For the text-containing cell, return its midpoint in [X, Y] coordinate format. 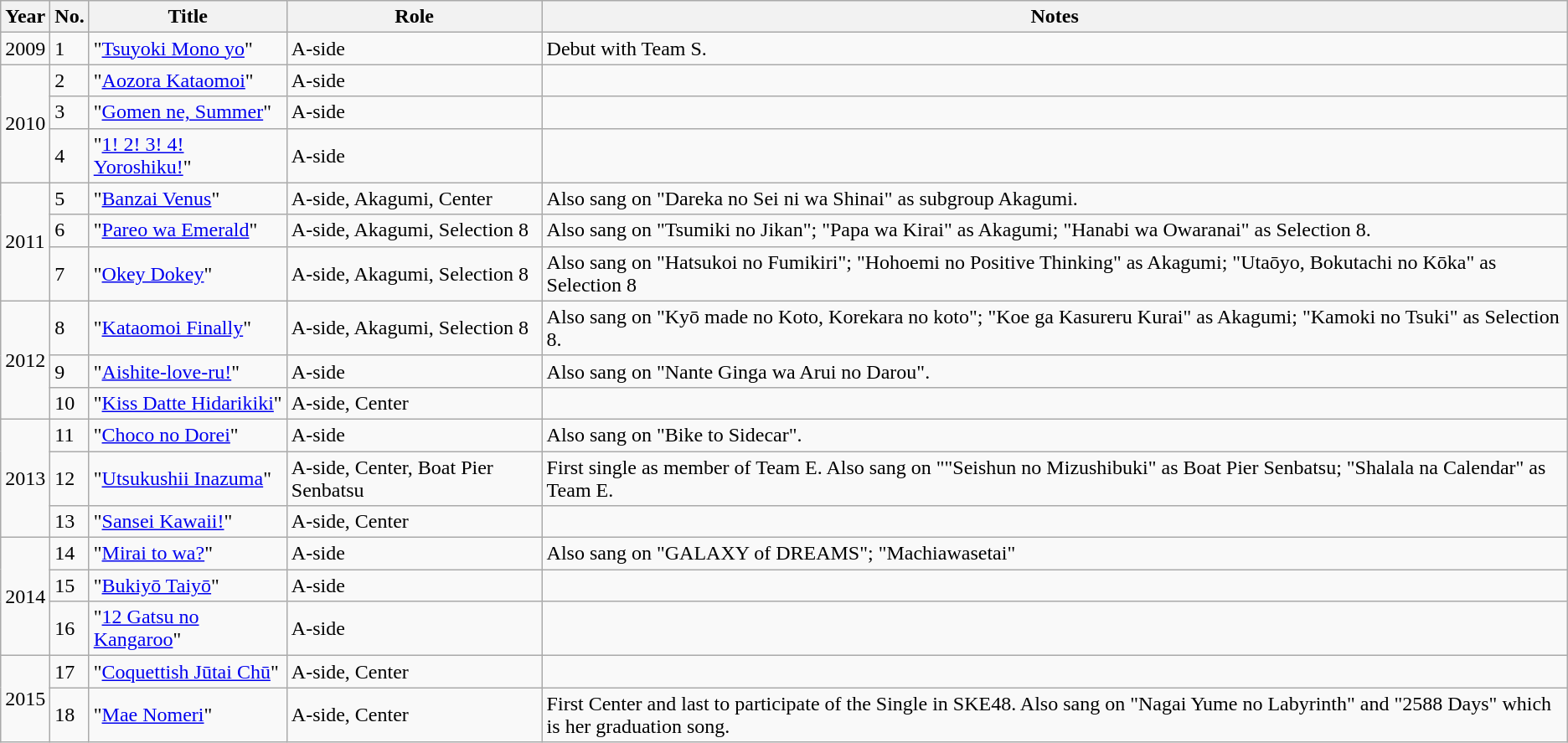
First Center and last to participate of the Single in SKE48. Also sang on "Nagai Yume no Labyrinth" and "2588 Days" which is her graduation song. [1055, 715]
No. [70, 17]
10 [70, 403]
"Aozora Kataomoi" [188, 80]
A-side, Center, Boat Pier Senbatsu [414, 477]
17 [70, 672]
Also sang on "Bike to Sidecar". [1055, 435]
"12 Gatsu no Kangaroo" [188, 628]
15 [70, 586]
Debut with Team S. [1055, 49]
"Aishite-love-ru!" [188, 371]
13 [70, 522]
"Kiss Datte Hidarikiki" [188, 403]
18 [70, 715]
Notes [1055, 17]
"Pareo wa Emerald" [188, 230]
12 [70, 477]
2014 [25, 596]
2011 [25, 241]
"Gomen ne, Summer" [188, 112]
Title [188, 17]
First single as member of Team E. Also sang on ""Seishun no Mizushibuki" as Boat Pier Senbatsu; "Shalala na Calendar" as Team E. [1055, 477]
4 [70, 156]
Also sang on "Kyō made no Koto, Korekara no koto"; "Koe ga Kasureru Kurai" as Akagumi; "Kamoki no Tsuki" as Selection 8. [1055, 328]
Also sang on "Tsumiki no Jikan"; "Papa wa Kirai" as Akagumi; "Hanabi wa Owaranai" as Selection 8. [1055, 230]
"Mirai to wa?" [188, 554]
"Tsuyoki Mono yo" [188, 49]
Also sang on "Hatsukoi no Fumikiri"; "Hohoemi no Positive Thinking" as Akagumi; "Utaōyo, Bokutachi no Kōka" as Selection 8 [1055, 273]
"Bukiyō Taiyō" [188, 586]
3 [70, 112]
"Choco no Dorei" [188, 435]
1 [70, 49]
"Utsukushii Inazuma" [188, 477]
A-side, Akagumi, Center [414, 199]
Year [25, 17]
"Mae Nomeri" [188, 715]
9 [70, 371]
6 [70, 230]
"Banzai Venus" [188, 199]
2013 [25, 477]
11 [70, 435]
"1! 2! 3! 4! Yoroshiku!" [188, 156]
Also sang on "GALAXY of DREAMS"; "Machiawasetai" [1055, 554]
2012 [25, 360]
Also sang on "Dareka no Sei ni wa Shinai" as subgroup Akagumi. [1055, 199]
"Coquettish Jūtai Chū" [188, 672]
8 [70, 328]
"Okey Dokey" [188, 273]
"Kataomoi Finally" [188, 328]
5 [70, 199]
Also sang on "Nante Ginga wa Arui no Darou". [1055, 371]
2015 [25, 699]
16 [70, 628]
2009 [25, 49]
2010 [25, 124]
14 [70, 554]
2 [70, 80]
Role [414, 17]
7 [70, 273]
"Sansei Kawaii!" [188, 522]
